Scan for the cell matching the given text and deliver its (X, Y) coordinate at center. 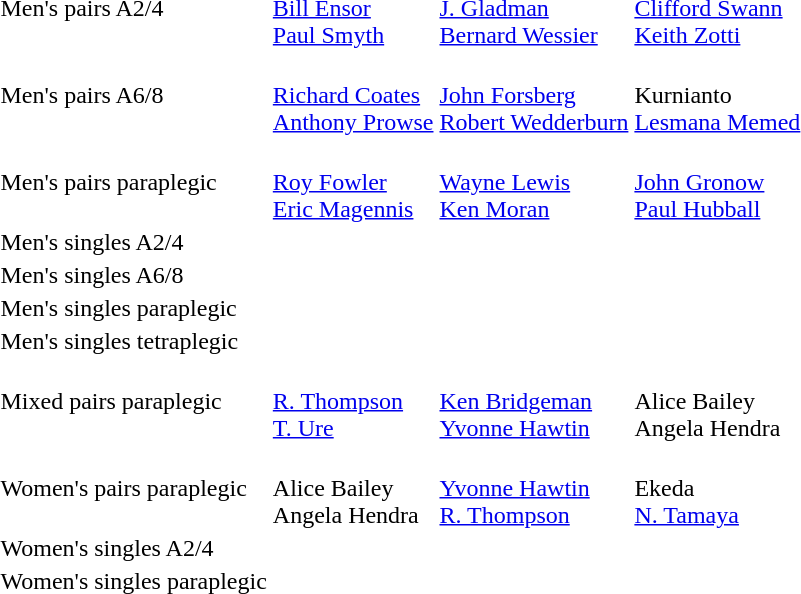
Alice Bailey Angela Hendra (353, 488)
Yvonne Hawtin R. Thompson (534, 488)
Ken Bridgeman Yvonne Hawtin (534, 401)
R. Thompson T. Ure (353, 401)
Wayne Lewis Ken Moran (534, 182)
Roy Fowler Eric Magennis (353, 182)
John Forsberg Robert Wedderburn (534, 95)
Richard Coates Anthony Prowse (353, 95)
